Provide the (x, y) coordinate of the cell's center where the given text is located.  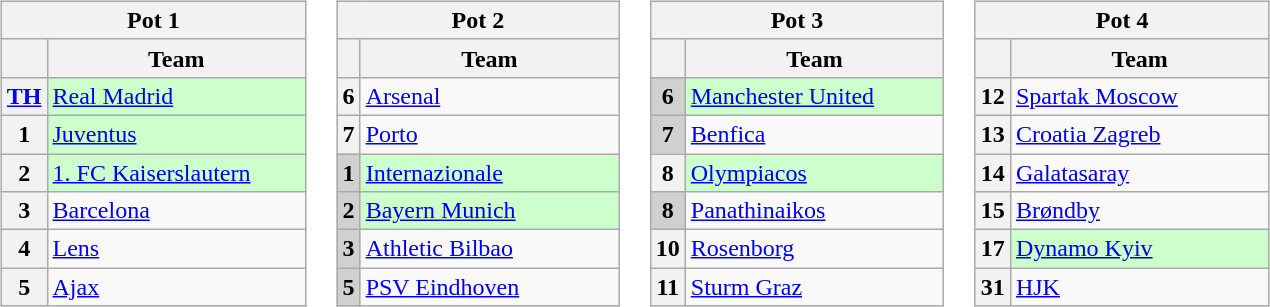
Arsenal (490, 96)
14 (992, 173)
4 (24, 249)
Galatasaray (1140, 173)
Juventus (176, 134)
Pot 4 (1122, 20)
HJK (1140, 287)
PSV Eindhoven (490, 287)
11 (668, 287)
Barcelona (176, 211)
Croatia Zagreb (1140, 134)
Sturm Graz (814, 287)
12 (992, 96)
Benfica (814, 134)
Pot 1 (153, 20)
TH (24, 96)
1. FC Kaiserslautern (176, 173)
Dynamo Kyiv (1140, 249)
13 (992, 134)
Manchester United (814, 96)
10 (668, 249)
Rosenborg (814, 249)
17 (992, 249)
Spartak Moscow (1140, 96)
Real Madrid (176, 96)
Bayern Munich (490, 211)
31 (992, 287)
Athletic Bilbao (490, 249)
Brøndby (1140, 211)
Lens (176, 249)
Internazionale (490, 173)
Pot 3 (797, 20)
15 (992, 211)
Pot 2 (478, 20)
Panathinaikos (814, 211)
Olympiacos (814, 173)
Porto (490, 134)
Ajax (176, 287)
